Return the [x, y] coordinate for the center point of the cell that contains the specified text.  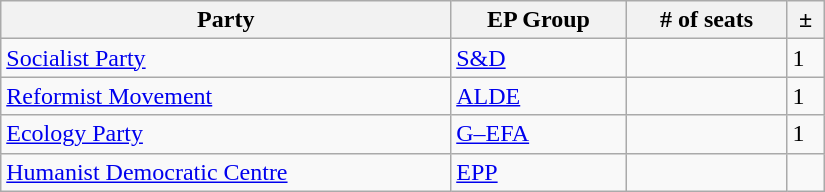
Humanist Democratic Centre [226, 172]
EPP [538, 172]
Socialist Party [226, 58]
Party [226, 20]
Reformist Movement [226, 96]
G–EFA [538, 134]
# of seats [706, 20]
EP Group [538, 20]
S&D [538, 58]
± [806, 20]
Ecology Party [226, 134]
ALDE [538, 96]
